Extract the [x, y] coordinate from the center of the cell holding the provided text.  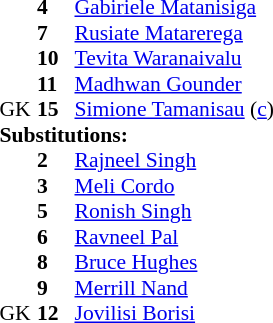
8 [56, 263]
7 [56, 33]
15 [56, 109]
6 [56, 237]
11 [56, 84]
5 [56, 211]
3 [56, 186]
9 [56, 288]
GK [19, 109]
10 [56, 59]
2 [56, 161]
